From the cell containing the given text, extract its center point as [x, y] coordinate. 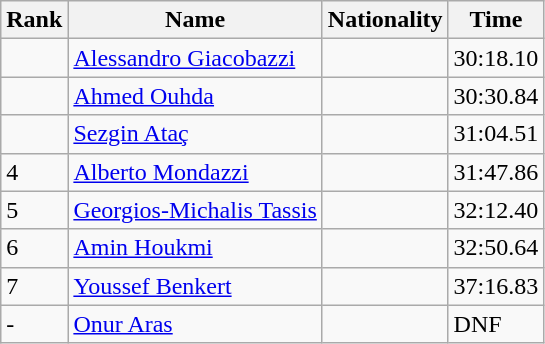
Nationality [385, 20]
6 [34, 248]
30:30.84 [496, 96]
32:12.40 [496, 210]
37:16.83 [496, 286]
Ahmed Ouhda [195, 96]
Georgios-Michalis Tassis [195, 210]
4 [34, 172]
7 [34, 286]
31:04.51 [496, 134]
Alessandro Giacobazzi [195, 58]
Alberto Mondazzi [195, 172]
Onur Aras [195, 324]
Time [496, 20]
DNF [496, 324]
31:47.86 [496, 172]
- [34, 324]
5 [34, 210]
Name [195, 20]
Amin Houkmi [195, 248]
Youssef Benkert [195, 286]
Sezgin Ataç [195, 134]
32:50.64 [496, 248]
30:18.10 [496, 58]
Rank [34, 20]
